Locate the cell with the specified text and output its (x, y) center coordinate. 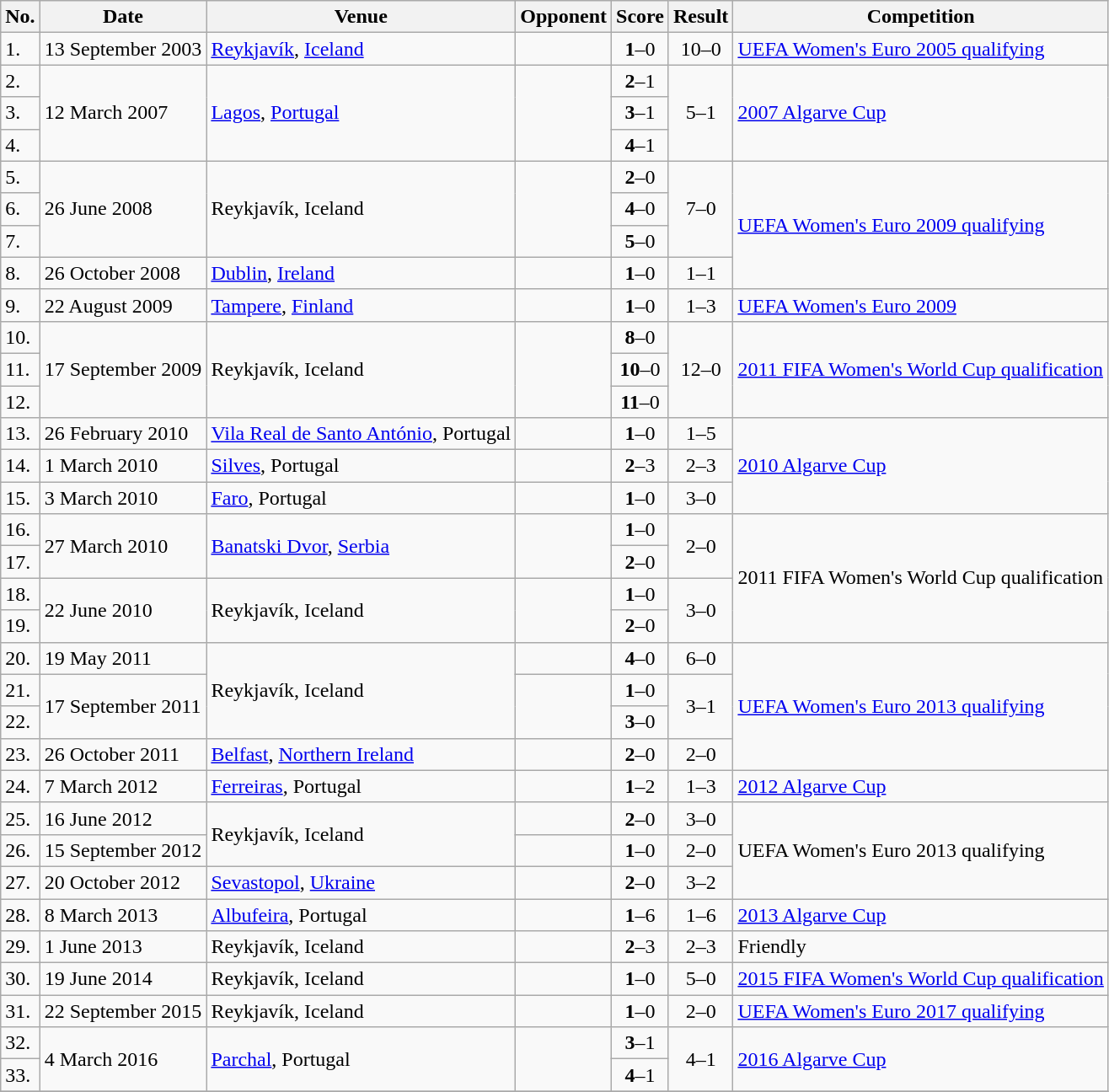
Lagos, Portugal (361, 113)
6. (20, 209)
1–2 (640, 786)
No. (20, 17)
20 October 2012 (123, 882)
1–1 (700, 273)
25. (20, 818)
26. (20, 850)
13 September 2003 (123, 49)
UEFA Women's Euro 2009 (921, 305)
28. (20, 914)
UEFA Women's Euro 2005 qualifying (921, 49)
19. (20, 626)
17 September 2009 (123, 369)
Belfast, Northern Ireland (361, 754)
UEFA Women's Euro 2009 qualifying (921, 225)
2015 FIFA Women's World Cup qualification (921, 979)
Silves, Portugal (361, 466)
Sevastopol, Ukraine (361, 882)
Result (700, 17)
33. (20, 1075)
Competition (921, 17)
5. (20, 177)
18. (20, 594)
2012 Algarve Cup (921, 786)
Venue (361, 17)
4 March 2016 (123, 1059)
29. (20, 947)
Faro, Portugal (361, 498)
26 February 2010 (123, 434)
1. (20, 49)
19 May 2011 (123, 658)
11–0 (640, 402)
Banatski Dvor, Serbia (361, 546)
21. (20, 690)
12 March 2007 (123, 113)
16 June 2012 (123, 818)
Ferreiras, Portugal (361, 786)
Albufeira, Portugal (361, 914)
7. (20, 241)
22 August 2009 (123, 305)
1–5 (700, 434)
24. (20, 786)
Friendly (921, 947)
9. (20, 305)
Parchal, Portugal (361, 1059)
16. (20, 530)
30. (20, 979)
22 September 2015 (123, 1011)
6–0 (700, 658)
2007 Algarve Cup (921, 113)
22 June 2010 (123, 610)
27 March 2010 (123, 546)
8–0 (640, 337)
17 September 2011 (123, 706)
19 June 2014 (123, 979)
Opponent (564, 17)
Vila Real de Santo António, Portugal (361, 434)
12–0 (700, 369)
Dublin, Ireland (361, 273)
2016 Algarve Cup (921, 1059)
15 September 2012 (123, 850)
8 March 2013 (123, 914)
23. (20, 754)
27. (20, 882)
2013 Algarve Cup (921, 914)
3–2 (700, 882)
1 June 2013 (123, 947)
26 October 2008 (123, 273)
8. (20, 273)
12. (20, 402)
31. (20, 1011)
14. (20, 466)
5–1 (700, 113)
3. (20, 113)
26 June 2008 (123, 209)
17. (20, 562)
3 March 2010 (123, 498)
22. (20, 722)
11. (20, 369)
10. (20, 337)
7 March 2012 (123, 786)
4. (20, 145)
UEFA Women's Euro 2017 qualifying (921, 1011)
Date (123, 17)
26 October 2011 (123, 754)
Score (640, 17)
7–0 (700, 209)
2010 Algarve Cup (921, 466)
1 March 2010 (123, 466)
13. (20, 434)
2–1 (640, 81)
15. (20, 498)
20. (20, 658)
32. (20, 1043)
2. (20, 81)
Tampere, Finland (361, 305)
